Detect which cell encompasses the target text, then output its [X, Y] center coordinate. 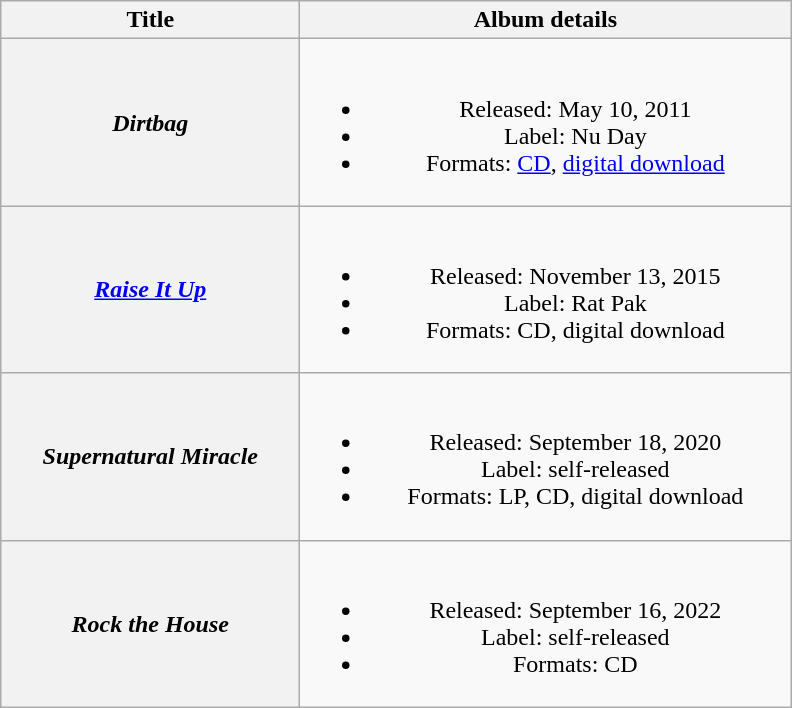
Supernatural Miracle [150, 456]
Rock the House [150, 624]
Title [150, 20]
Released: November 13, 2015Label: Rat PakFormats: CD, digital download [546, 290]
Dirtbag [150, 122]
Released: May 10, 2011Label: Nu DayFormats: CD, digital download [546, 122]
Released: September 16, 2022Label: self-releasedFormats: CD [546, 624]
Album details [546, 20]
Raise It Up [150, 290]
Released: September 18, 2020Label: self-releasedFormats: LP, CD, digital download [546, 456]
